Identify which cell holds the provided text, then report its [x, y] central coordinate. 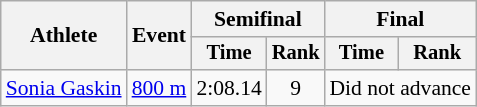
800 m [160, 88]
Final [400, 19]
2:08.14 [228, 88]
Athlete [64, 36]
Sonia Gaskin [64, 88]
9 [296, 88]
Semifinal [258, 19]
Event [160, 36]
Did not advance [400, 88]
